Determine the [X, Y] coordinate at the center of the cell enclosing the given text.  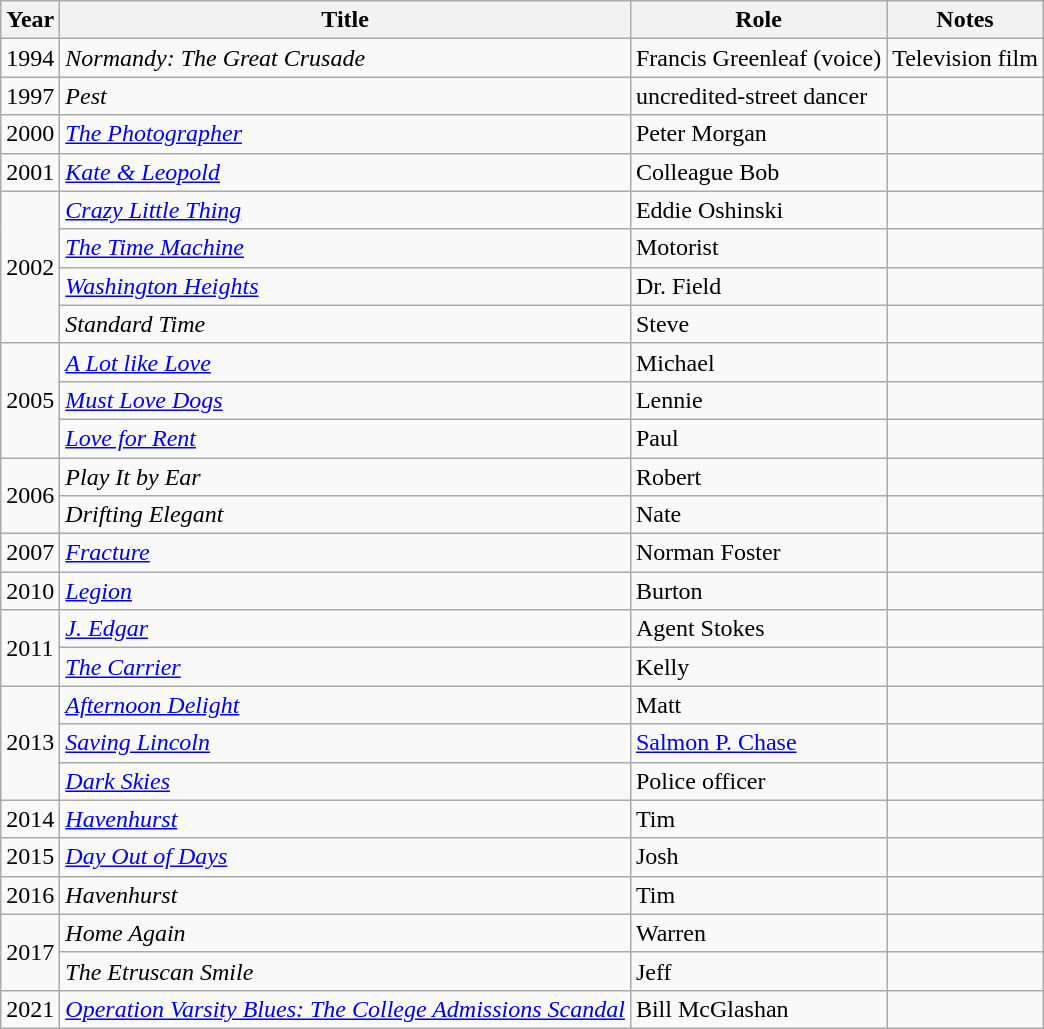
Must Love Dogs [346, 400]
2021 [30, 1009]
2015 [30, 857]
Television film [966, 58]
Eddie Oshinski [758, 210]
Lennie [758, 400]
Play It by Ear [346, 477]
2000 [30, 134]
Dr. Field [758, 286]
Saving Lincoln [346, 743]
Afternoon Delight [346, 705]
Dark Skies [346, 781]
Kelly [758, 667]
Norman Foster [758, 553]
Steve [758, 324]
1994 [30, 58]
2010 [30, 591]
The Carrier [346, 667]
2006 [30, 496]
Fracture [346, 553]
2017 [30, 952]
Peter Morgan [758, 134]
Paul [758, 438]
2001 [30, 172]
Home Again [346, 933]
Crazy Little Thing [346, 210]
Standard Time [346, 324]
Colleague Bob [758, 172]
Operation Varsity Blues: The College Admissions Scandal [346, 1009]
Burton [758, 591]
Josh [758, 857]
Warren [758, 933]
Love for Rent [346, 438]
Notes [966, 20]
2016 [30, 895]
Nate [758, 515]
2014 [30, 819]
Agent Stokes [758, 629]
Pest [346, 96]
Bill McGlashan [758, 1009]
Drifting Elegant [346, 515]
2011 [30, 648]
1997 [30, 96]
Police officer [758, 781]
Motorist [758, 248]
The Time Machine [346, 248]
The Etruscan Smile [346, 971]
A Lot like Love [346, 362]
2013 [30, 743]
Matt [758, 705]
Day Out of Days [346, 857]
Normandy: The Great Crusade [346, 58]
Jeff [758, 971]
2002 [30, 267]
Role [758, 20]
Kate & Leopold [346, 172]
Michael [758, 362]
J. Edgar [346, 629]
Title [346, 20]
2005 [30, 400]
Salmon P. Chase [758, 743]
Robert [758, 477]
Legion [346, 591]
The Photographer [346, 134]
Washington Heights [346, 286]
Francis Greenleaf (voice) [758, 58]
uncredited-street dancer [758, 96]
Year [30, 20]
2007 [30, 553]
